Extract the [X, Y] coordinate from the center of the cell holding the provided text.  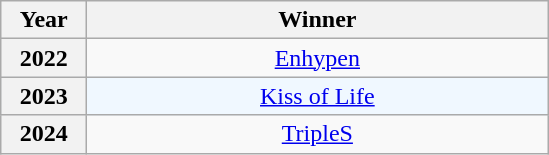
2022 [44, 58]
Enhypen [318, 58]
TripleS [318, 134]
Winner [318, 20]
2024 [44, 134]
Kiss of Life [318, 96]
2023 [44, 96]
Year [44, 20]
